Capture the cell that displays the provided text and extract its [x, y] central coordinate. 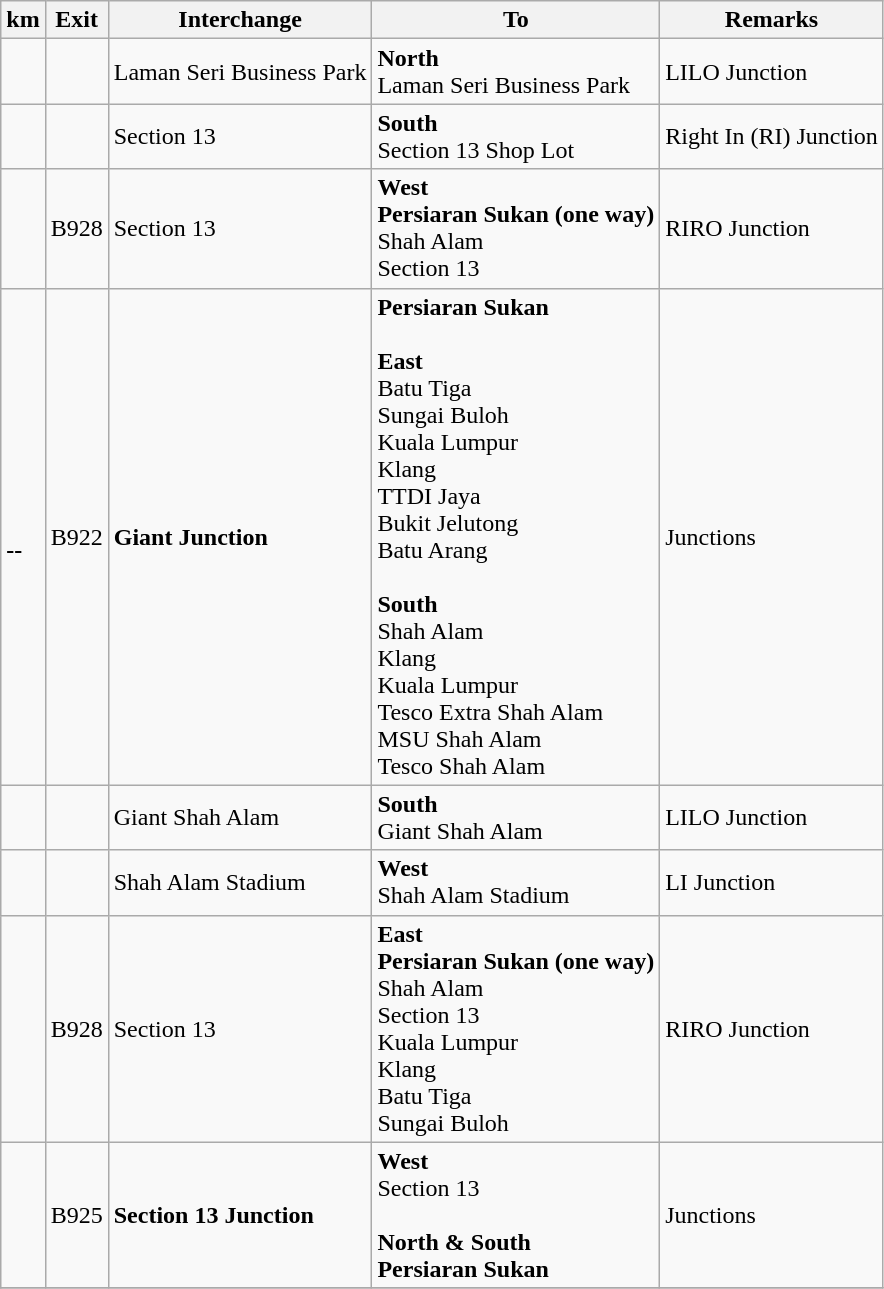
Laman Seri Business Park [240, 72]
WestShah Alam Stadium [516, 882]
km [23, 20]
Remarks [772, 20]
SouthGiant Shah Alam [516, 818]
To [516, 20]
Giant Junction [240, 536]
Right In (RI) Junction [772, 136]
B925 [76, 1215]
SouthSection 13 Shop Lot [516, 136]
-- [23, 536]
Shah Alam Stadium [240, 882]
Exit [76, 20]
Giant Shah Alam [240, 818]
WestSection 13North & SouthPersiaran Sukan [516, 1215]
Section 13 Junction [240, 1215]
B922 [76, 536]
NorthLaman Seri Business Park [516, 72]
Interchange [240, 20]
EastPersiaran Sukan (one way)Shah AlamSection 13Kuala LumpurKlangBatu TigaSungai Buloh [516, 1028]
WestPersiaran Sukan (one way)Shah AlamSection 13 [516, 228]
LI Junction [772, 882]
